For the text-containing cell, return its midpoint in (x, y) coordinate format. 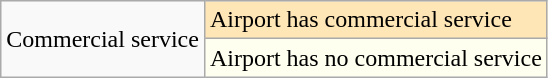
Airport has commercial service (376, 20)
Airport has no commercial service (376, 58)
Commercial service (103, 39)
